Identify which cell holds the provided text, then report its [X, Y] central coordinate. 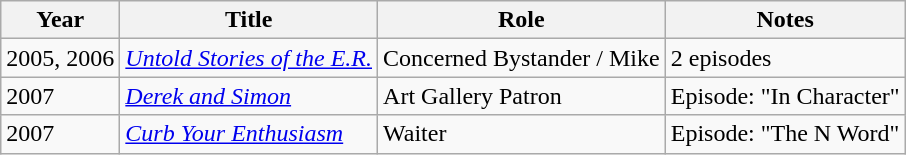
Role [522, 20]
Year [60, 20]
Episode: "The N Word" [785, 134]
Derek and Simon [249, 96]
Waiter [522, 134]
Notes [785, 20]
Concerned Bystander / Mike [522, 58]
2005, 2006 [60, 58]
Art Gallery Patron [522, 96]
Untold Stories of the E.R. [249, 58]
Title [249, 20]
Curb Your Enthusiasm [249, 134]
Episode: "In Character" [785, 96]
2 episodes [785, 58]
